Identify which cell holds the provided text, then report its (x, y) central coordinate. 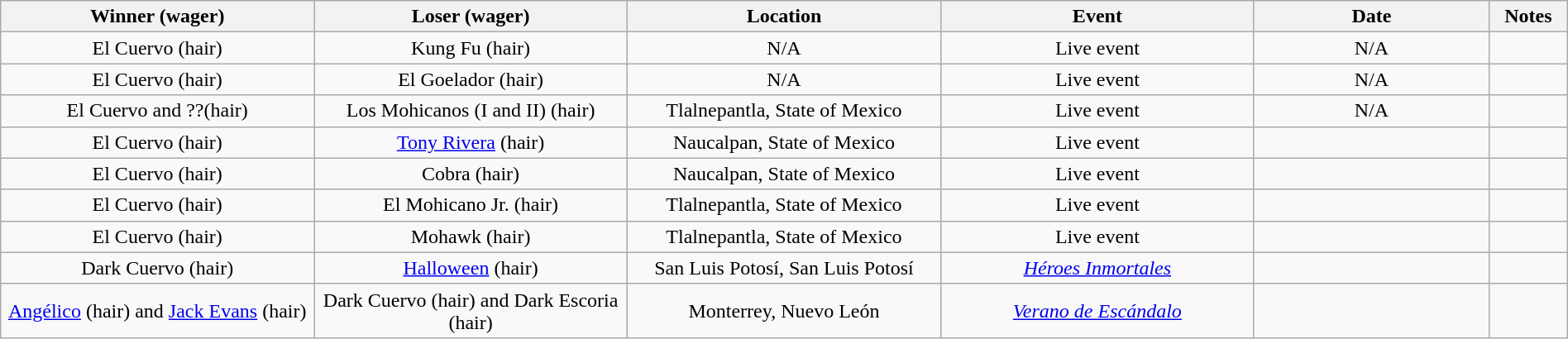
Date (1371, 17)
Angélico (hair) and Jack Evans (hair) (157, 311)
Notes (1528, 17)
Halloween (hair) (471, 268)
Event (1097, 17)
Cobra (hair) (471, 174)
El Goelador (hair) (471, 79)
El Cuervo and ??(hair) (157, 111)
Loser (wager) (471, 17)
Dark Cuervo (hair) and Dark Escoria (hair) (471, 311)
Kung Fu (hair) (471, 48)
Location (784, 17)
Los Mohicanos (I and II) (hair) (471, 111)
Dark Cuervo (hair) (157, 268)
Winner (wager) (157, 17)
Tony Rivera (hair) (471, 142)
Verano de Escándalo (1097, 311)
Monterrey, Nuevo León (784, 311)
San Luis Potosí, San Luis Potosí (784, 268)
Héroes Inmortales (1097, 268)
El Mohicano Jr. (hair) (471, 205)
Mohawk (hair) (471, 236)
